Return (x, y) of the center of cell containing provided text 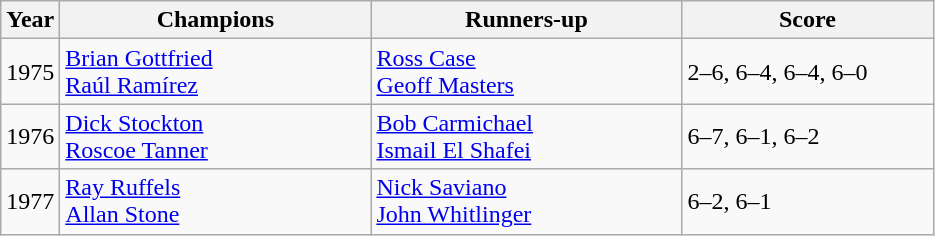
Bob Carmichael Ismail El Shafei (526, 136)
1975 (30, 72)
Runners-up (526, 20)
Brian Gottfried Raúl Ramírez (216, 72)
Ray Ruffels Allan Stone (216, 202)
6–7, 6–1, 6–2 (808, 136)
Champions (216, 20)
Year (30, 20)
Nick Saviano John Whitlinger (526, 202)
2–6, 6–4, 6–4, 6–0 (808, 72)
1977 (30, 202)
Dick Stockton Roscoe Tanner (216, 136)
Score (808, 20)
1976 (30, 136)
6–2, 6–1 (808, 202)
Ross Case Geoff Masters (526, 72)
